Extract the [x, y] coordinate from the center of the cell holding the provided text.  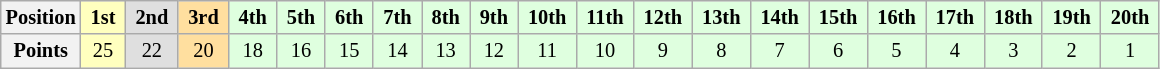
3 [1013, 51]
20th [1130, 17]
15th [838, 17]
16 [301, 51]
18 [253, 51]
9 [663, 51]
7 [779, 51]
14 [397, 51]
16th [896, 17]
Position [41, 17]
1 [1130, 51]
8 [721, 51]
14th [779, 17]
11th [604, 17]
9th [494, 17]
2 [1071, 51]
19th [1071, 17]
6 [838, 51]
18th [1013, 17]
25 [104, 51]
Points [41, 51]
10th [547, 17]
17th [955, 17]
8th [446, 17]
5 [896, 51]
13 [446, 51]
15 [349, 51]
6th [349, 17]
2nd [152, 17]
13th [721, 17]
10 [604, 51]
5th [301, 17]
3rd [203, 17]
7th [397, 17]
4th [253, 17]
22 [152, 51]
1st [104, 17]
20 [203, 51]
11 [547, 51]
4 [955, 51]
12 [494, 51]
12th [663, 17]
